Determine the [x, y] coordinate at the center of the cell enclosing the given text.  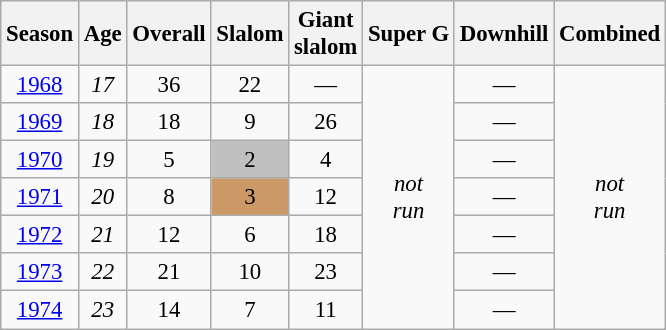
5 [169, 160]
1971 [40, 197]
17 [102, 85]
9 [250, 122]
Overall [169, 34]
10 [250, 273]
Slalom [250, 34]
1973 [40, 273]
20 [102, 197]
7 [250, 310]
11 [326, 310]
6 [250, 235]
Season [40, 34]
1969 [40, 122]
Combined [610, 34]
3 [250, 197]
Downhill [504, 34]
8 [169, 197]
1972 [40, 235]
1968 [40, 85]
Super G [409, 34]
1974 [40, 310]
26 [326, 122]
Age [102, 34]
4 [326, 160]
36 [169, 85]
14 [169, 310]
1970 [40, 160]
19 [102, 160]
Giantslalom [326, 34]
2 [250, 160]
